From the cell containing the given text, extract its center point as (X, Y) coordinate. 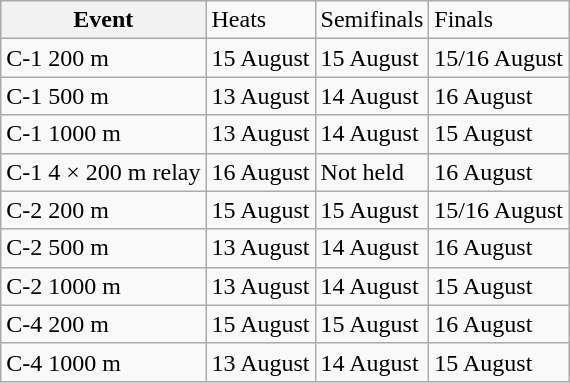
C-1 200 m (104, 58)
Event (104, 20)
Not held (372, 172)
C-4 200 m (104, 324)
Semifinals (372, 20)
Heats (260, 20)
C-2 1000 m (104, 286)
C-2 500 m (104, 248)
C-1 1000 m (104, 134)
C-1 500 m (104, 96)
C-2 200 m (104, 210)
C-1 4 × 200 m relay (104, 172)
Finals (499, 20)
C-4 1000 m (104, 362)
